Capture the cell that displays the provided text and extract its [X, Y] central coordinate. 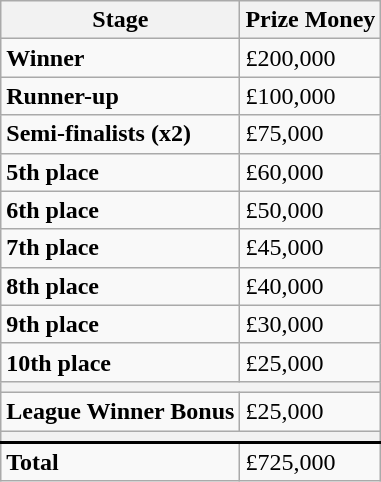
Winner [120, 58]
League Winner Bonus [120, 411]
£30,000 [310, 324]
£40,000 [310, 286]
£100,000 [310, 96]
Total [120, 462]
£60,000 [310, 172]
7th place [120, 248]
£200,000 [310, 58]
Semi-finalists (x2) [120, 134]
£45,000 [310, 248]
10th place [120, 362]
9th place [120, 324]
£50,000 [310, 210]
8th place [120, 286]
5th place [120, 172]
£75,000 [310, 134]
£725,000 [310, 462]
Prize Money [310, 20]
6th place [120, 210]
Stage [120, 20]
Runner-up [120, 96]
